Extract the (X, Y) coordinate from the center of the cell holding the provided text.  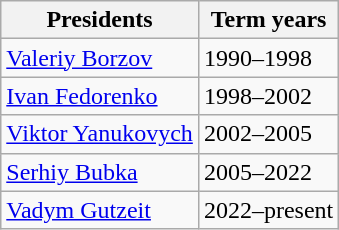
Viktor Yanukovych (100, 134)
2002–2005 (268, 134)
1990–1998 (268, 58)
Serhiy Bubka (100, 172)
Ivan Fedorenko (100, 96)
Presidents (100, 20)
2022–present (268, 210)
1998–2002 (268, 96)
Valeriy Borzov (100, 58)
Vadym Gutzeit (100, 210)
2005–2022 (268, 172)
Term years (268, 20)
